Determine the [x, y] coordinate at the center of the cell enclosing the given text.  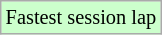
Fastest session lap [81, 17]
